Provide the [X, Y] coordinate of the cell's center where the given text is located.  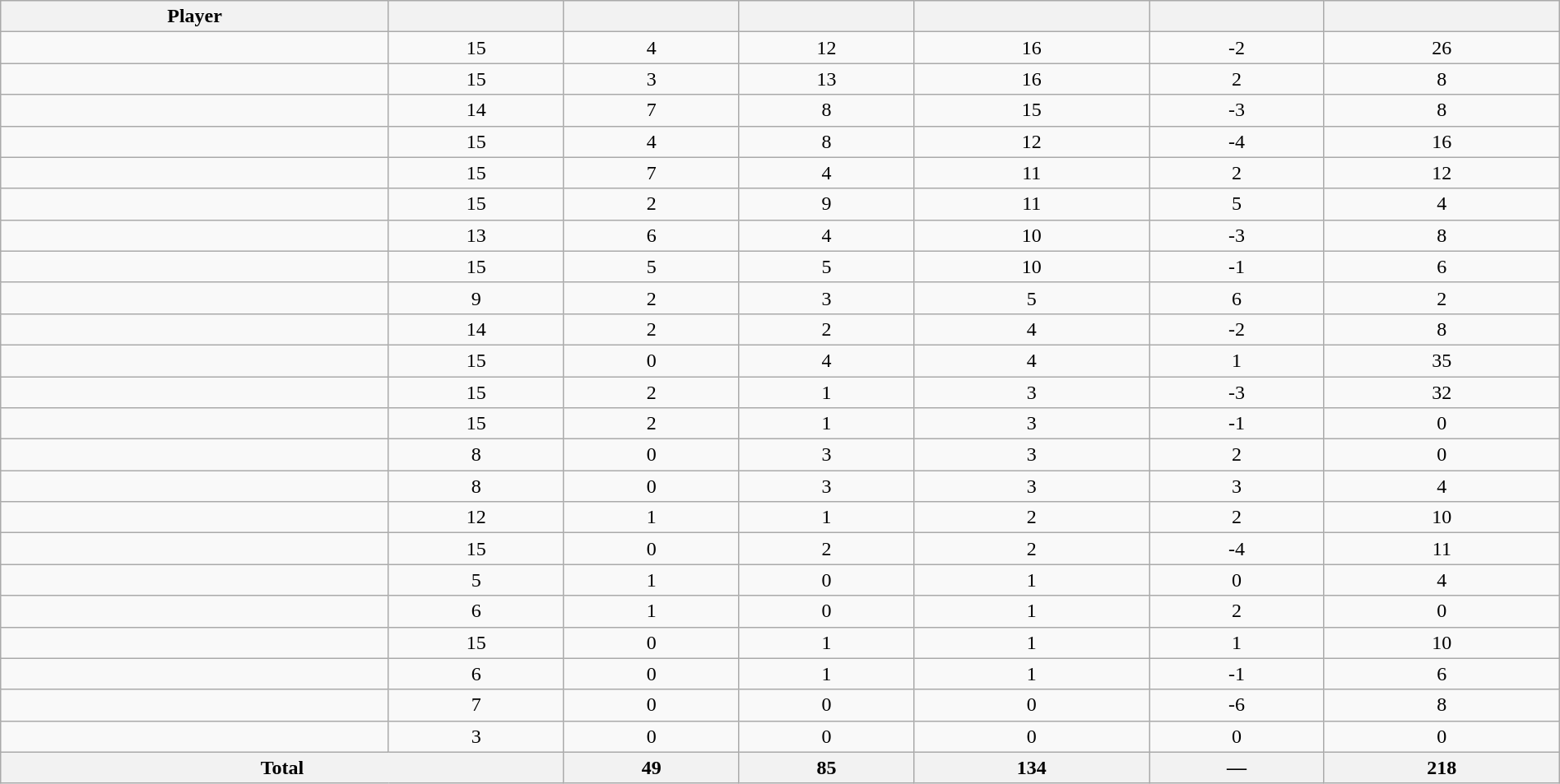
32 [1442, 392]
85 [826, 768]
— [1237, 768]
218 [1442, 768]
49 [652, 768]
26 [1442, 48]
Total [282, 768]
Player [195, 16]
134 [1032, 768]
-6 [1237, 705]
35 [1442, 360]
